From the cell containing the given text, extract its center point as [x, y] coordinate. 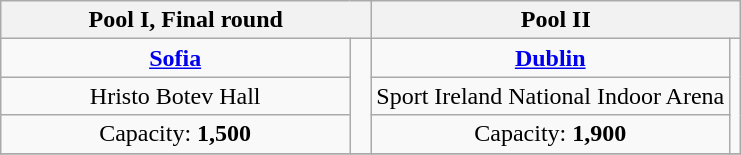
Sport Ireland National Indoor Arena [550, 96]
Capacity: 1,900 [550, 134]
Capacity: 1,500 [176, 134]
Dublin [550, 58]
Pool I, Final round [186, 20]
Hristo Botev Hall [176, 96]
Pool II [556, 20]
Sofia [176, 58]
